Detect which cell encompasses the target text, then output its [X, Y] center coordinate. 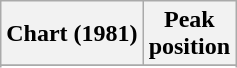
Peakposition [189, 34]
Chart (1981) [72, 34]
